Pinpoint the cell where the given text exists, returning its [x, y] midpoint coordinate. 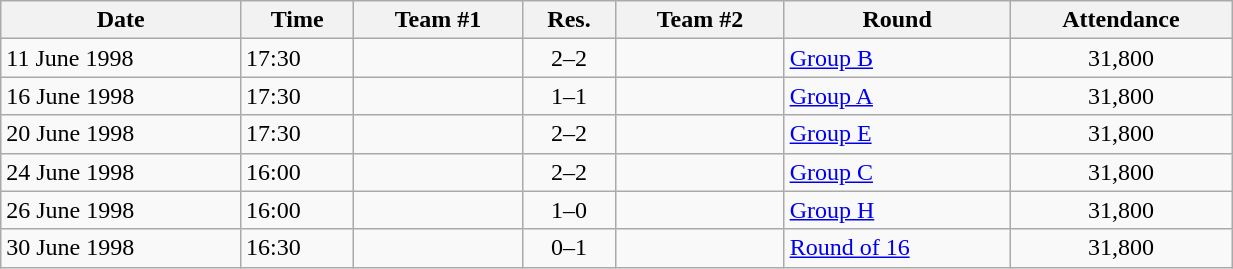
Time [298, 20]
20 June 1998 [121, 134]
30 June 1998 [121, 248]
Team #1 [438, 20]
16:30 [298, 248]
24 June 1998 [121, 172]
Res. [569, 20]
Team #2 [700, 20]
Round [897, 20]
Group H [897, 210]
0–1 [569, 248]
Group E [897, 134]
26 June 1998 [121, 210]
1–1 [569, 96]
11 June 1998 [121, 58]
1–0 [569, 210]
Group B [897, 58]
Date [121, 20]
Round of 16 [897, 248]
Attendance [1121, 20]
16 June 1998 [121, 96]
Group A [897, 96]
Group C [897, 172]
